Identify which cell holds the provided text, then report its (X, Y) central coordinate. 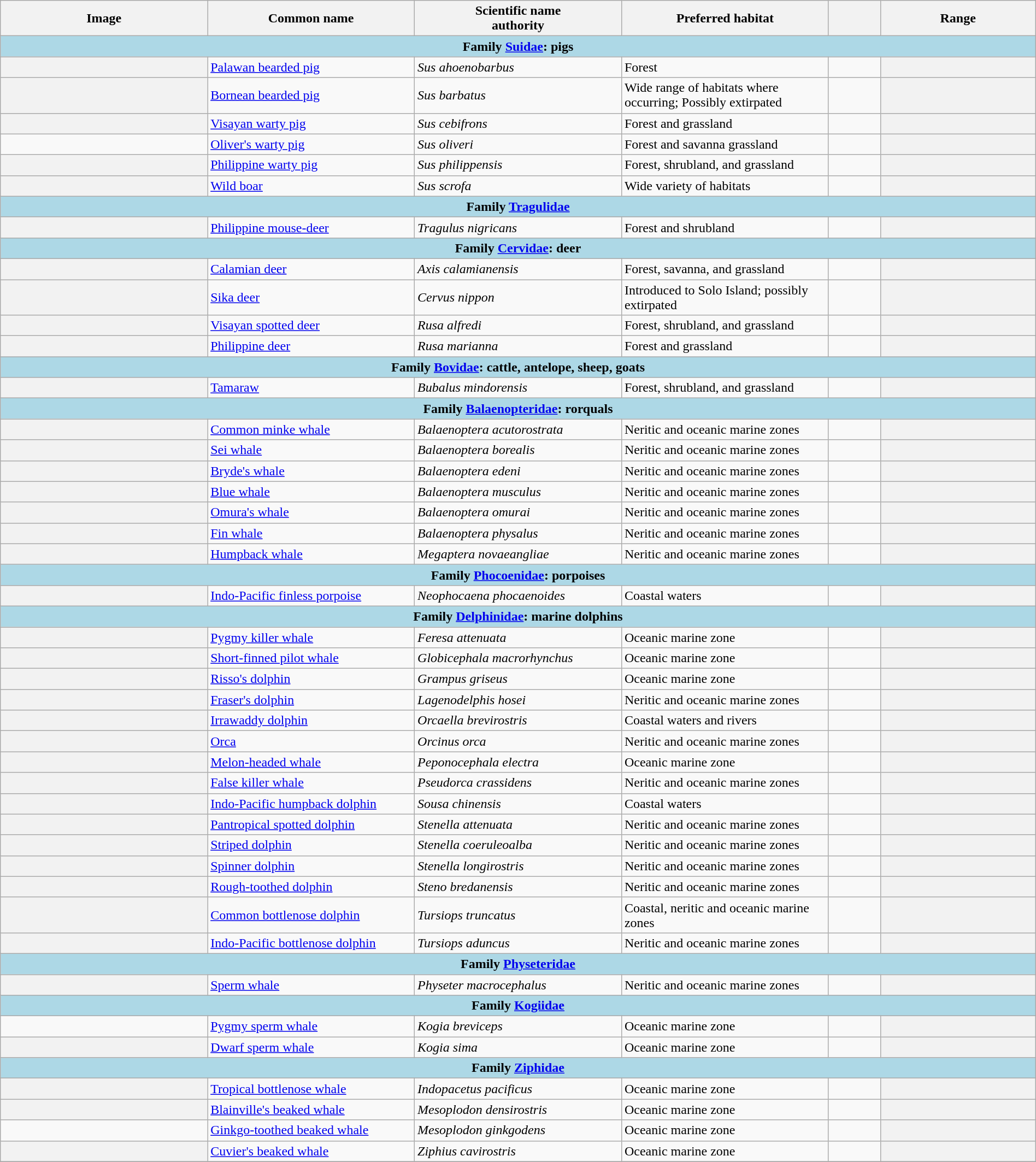
Family Physeteridae (518, 964)
Tragulus nigricans (518, 227)
Axis calamianensis (518, 269)
Balaenoptera physalus (518, 533)
Irrawaddy dolphin (311, 721)
Kogia sima (518, 1047)
Ziphius cavirostris (518, 1151)
Ginkgo-toothed beaked whale (311, 1130)
Preferred habitat (725, 19)
Sus cebifrons (518, 123)
Range (958, 19)
Sus ahoenobarbus (518, 67)
Family Tragulidae (518, 207)
Wide range of habitats where occurring; Possibly extirpated (725, 95)
Indopacetus pacificus (518, 1089)
Sei whale (311, 450)
Striped dolphin (311, 845)
Philippine mouse-deer (311, 227)
Short-finned pilot whale (311, 658)
Sika deer (311, 297)
Wide variety of habitats (725, 186)
Introduced to Solo Island; possibly extirpated (725, 297)
Stenella attenuata (518, 824)
Balaenoptera borealis (518, 450)
Megaptera novaeangliae (518, 554)
Peponocephala electra (518, 762)
Balaenoptera edeni (518, 471)
Common name (311, 19)
Calamian deer (311, 269)
Balaenoptera omurai (518, 512)
Indo-Pacific bottlenose dolphin (311, 943)
Oliver's warty pig (311, 144)
Pygmy sperm whale (311, 1027)
Orcaella brevirostris (518, 721)
Pseudorca crassidens (518, 783)
Rough-toothed dolphin (311, 887)
Mesoplodon ginkgodens (518, 1130)
Forest, savanna, and grassland (725, 269)
Indo-Pacific finless porpoise (311, 595)
Indo-Pacific humpback dolphin (311, 804)
Bornean bearded pig (311, 95)
Common minke whale (311, 429)
Blue whale (311, 492)
Family Bovidae: cattle, antelope, sheep, goats (518, 367)
Pantropical spotted dolphin (311, 824)
Humpback whale (311, 554)
Bubalus mindorensis (518, 388)
Forest and savanna grassland (725, 144)
Physeter macrocephalus (518, 985)
Omura's whale (311, 512)
Globicephala macrorhynchus (518, 658)
Balaenoptera acutorostrata (518, 429)
Tamaraw (311, 388)
Tursiops truncatus (518, 915)
Forest (725, 67)
Image (104, 19)
Lagenodelphis hosei (518, 700)
Balaenoptera musculus (518, 492)
Steno bredanensis (518, 887)
Family Cervidae: deer (518, 248)
Fraser's dolphin (311, 700)
Sus oliveri (518, 144)
Neophocaena phocaenoides (518, 595)
Scientific nameauthority (518, 19)
Rusa marianna (518, 346)
Orcinus orca (518, 741)
Orca (311, 741)
Spinner dolphin (311, 866)
Stenella coeruleoalba (518, 845)
Family Phocoenidae: porpoises (518, 575)
Mesoplodon densirostris (518, 1110)
Fin whale (311, 533)
Grampus griseus (518, 679)
Common bottlenose dolphin (311, 915)
Philippine deer (311, 346)
Feresa attenuata (518, 638)
Family Delphinidae: marine dolphins (518, 616)
Wild boar (311, 186)
Risso's dolphin (311, 679)
Cervus nippon (518, 297)
Coastal, neritic and oceanic marine zones (725, 915)
Forest and shrubland (725, 227)
Sperm whale (311, 985)
Philippine warty pig (311, 165)
False killer whale (311, 783)
Sus barbatus (518, 95)
Cuvier's beaked whale (311, 1151)
Sousa chinensis (518, 804)
Coastal waters and rivers (725, 721)
Tursiops aduncus (518, 943)
Family Balaenopteridae: rorquals (518, 409)
Pygmy killer whale (311, 638)
Stenella longirostris (518, 866)
Sus philippensis (518, 165)
Dwarf sperm whale (311, 1047)
Melon-headed whale (311, 762)
Rusa alfredi (518, 326)
Visayan spotted deer (311, 326)
Blainville's beaked whale (311, 1110)
Tropical bottlenose whale (311, 1089)
Family Suidae: pigs (518, 46)
Bryde's whale (311, 471)
Palawan bearded pig (311, 67)
Family Ziphidae (518, 1068)
Visayan warty pig (311, 123)
Family Kogiidae (518, 1006)
Kogia breviceps (518, 1027)
Sus scrofa (518, 186)
